For the text-containing cell, return its midpoint in [x, y] coordinate format. 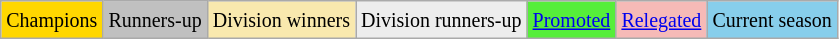
Division winners [281, 20]
Current season [772, 20]
Champions [52, 20]
Division runners-up [442, 20]
Promoted [572, 20]
Runners-up [155, 20]
Relegated [662, 20]
